Return (X, Y) of the center of cell containing provided text 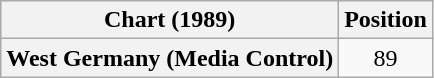
Position (386, 20)
West Germany (Media Control) (170, 58)
89 (386, 58)
Chart (1989) (170, 20)
